For the text-containing cell, return its midpoint in [x, y] coordinate format. 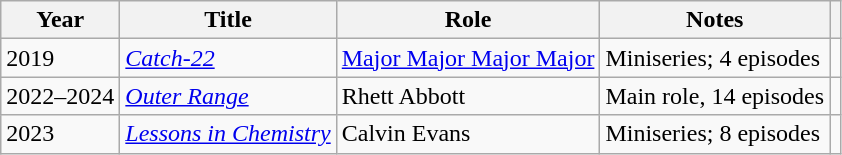
Rhett Abbott [468, 96]
Major Major Major Major [468, 58]
Notes [715, 20]
Outer Range [228, 96]
Main role, 14 episodes [715, 96]
2019 [60, 58]
Year [60, 20]
2023 [60, 134]
Lessons in Chemistry [228, 134]
Miniseries; 4 episodes [715, 58]
Calvin Evans [468, 134]
2022–2024 [60, 96]
Miniseries; 8 episodes [715, 134]
Title [228, 20]
Role [468, 20]
Catch-22 [228, 58]
